Scan for the cell matching the given text and deliver its (X, Y) coordinate at center. 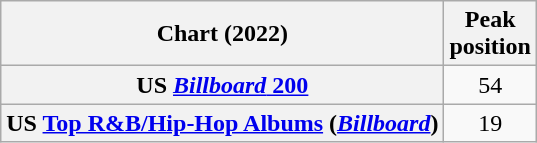
US Billboard 200 (222, 85)
Peakposition (490, 34)
54 (490, 85)
US Top R&B/Hip-Hop Albums (Billboard) (222, 123)
19 (490, 123)
Chart (2022) (222, 34)
